Return [x, y] of the center of cell containing provided text 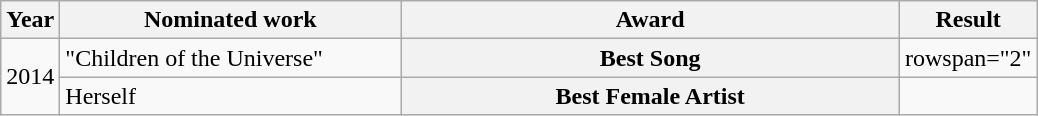
Year [30, 20]
Nominated work [230, 20]
Best Female Artist [650, 96]
Award [650, 20]
2014 [30, 77]
Best Song [650, 58]
"Children of the Universe" [230, 58]
Herself [230, 96]
rowspan="2" [968, 58]
Result [968, 20]
